Return the [X, Y] coordinate for the center point of the cell that contains the specified text.  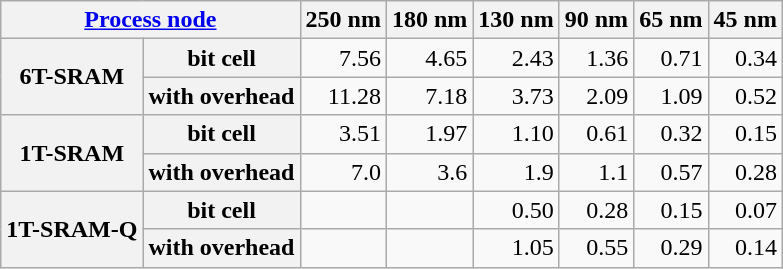
1.09 [671, 96]
0.52 [745, 96]
1T-SRAM-Q [72, 229]
90 nm [596, 20]
7.56 [343, 58]
0.34 [745, 58]
4.65 [429, 58]
0.14 [745, 248]
0.71 [671, 58]
45 nm [745, 20]
2.43 [516, 58]
3.6 [429, 172]
0.57 [671, 172]
0.32 [671, 134]
2.09 [596, 96]
1.9 [516, 172]
1T-SRAM [72, 153]
1.10 [516, 134]
0.50 [516, 210]
130 nm [516, 20]
3.51 [343, 134]
1.36 [596, 58]
0.07 [745, 210]
0.29 [671, 248]
6T-SRAM [72, 77]
Process node [150, 20]
180 nm [429, 20]
0.55 [596, 248]
65 nm [671, 20]
0.61 [596, 134]
1.05 [516, 248]
3.73 [516, 96]
7.0 [343, 172]
11.28 [343, 96]
250 nm [343, 20]
1.1 [596, 172]
1.97 [429, 134]
7.18 [429, 96]
